Output the (x, y) coordinate of the center of the cell containing the given text.  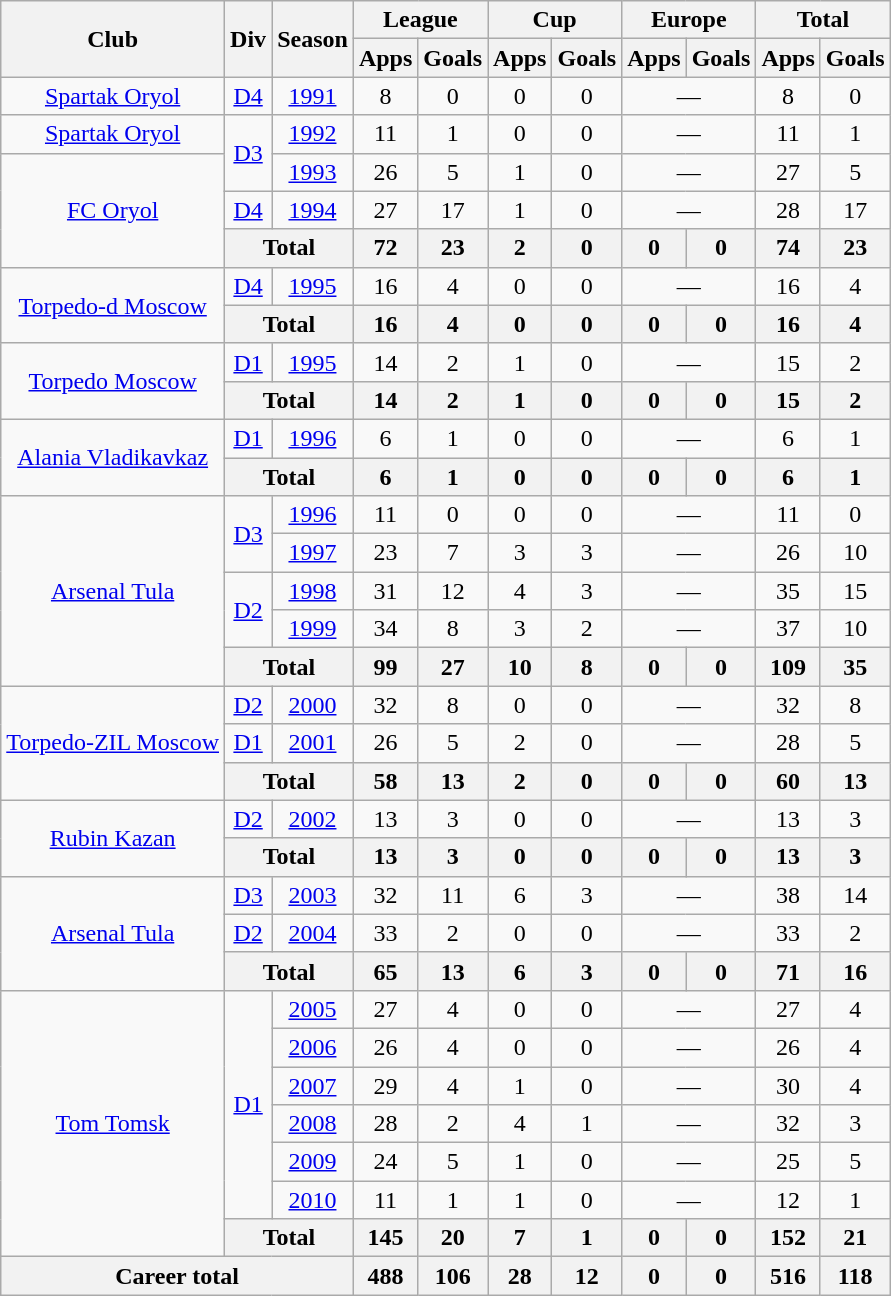
Season (313, 39)
1997 (313, 553)
145 (385, 1238)
League (420, 20)
25 (788, 1162)
1993 (313, 172)
Div (248, 39)
72 (385, 248)
34 (385, 629)
488 (385, 1276)
2000 (313, 705)
74 (788, 248)
Tom Tomsk (113, 1123)
2007 (313, 1085)
29 (385, 1085)
21 (855, 1238)
Club (113, 39)
Career total (178, 1276)
2008 (313, 1124)
2009 (313, 1162)
30 (788, 1085)
1994 (313, 210)
37 (788, 629)
Torpedo-d Moscow (113, 305)
106 (453, 1276)
118 (855, 1276)
2006 (313, 1047)
FC Oryol (113, 210)
1991 (313, 96)
2001 (313, 743)
65 (385, 971)
Europe (689, 20)
31 (385, 591)
Rubin Kazan (113, 838)
152 (788, 1238)
2002 (313, 819)
2004 (313, 933)
2010 (313, 1200)
71 (788, 971)
109 (788, 667)
Cup (555, 20)
2003 (313, 895)
60 (788, 781)
58 (385, 781)
1999 (313, 629)
24 (385, 1162)
Torpedo-ZIL Moscow (113, 743)
1998 (313, 591)
Torpedo Moscow (113, 381)
20 (453, 1238)
Alania Vladikavkaz (113, 457)
38 (788, 895)
516 (788, 1276)
99 (385, 667)
1992 (313, 134)
2005 (313, 1009)
